Locate the cell with the specified text and output its (x, y) center coordinate. 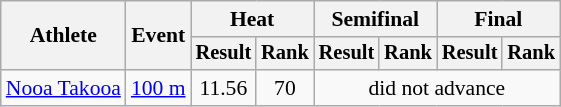
Event (158, 36)
70 (285, 88)
did not advance (437, 88)
Athlete (64, 36)
100 m (158, 88)
Final (498, 19)
11.56 (224, 88)
Nooa Takooa (64, 88)
Semifinal (376, 19)
Heat (252, 19)
